Capture the cell that displays the provided text and extract its (X, Y) central coordinate. 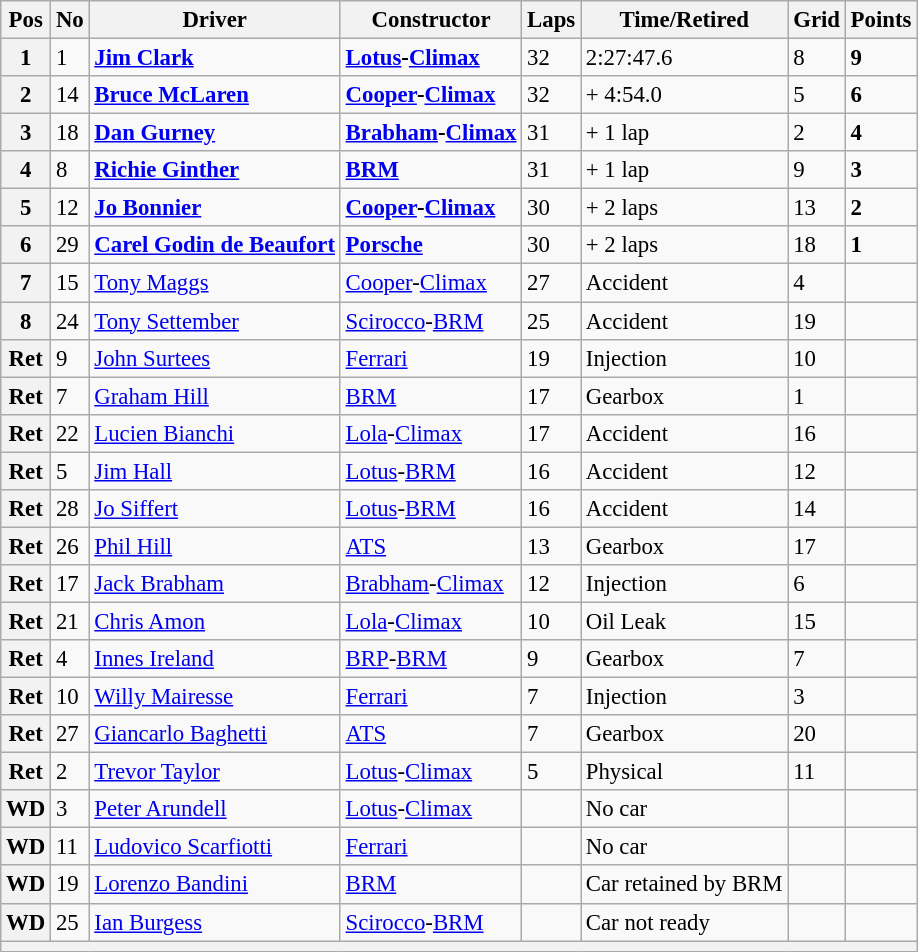
Richie Ginther (214, 170)
Dan Gurney (214, 133)
Peter Arundell (214, 809)
21 (70, 621)
26 (70, 546)
Graham Hill (214, 396)
Jack Brabham (214, 584)
Phil Hill (214, 546)
Ian Burgess (214, 922)
20 (816, 734)
Oil Leak (684, 621)
Carel Godin de Beaufort (214, 245)
Tony Maggs (214, 283)
2:27:47.6 (684, 58)
No (70, 20)
Driver (214, 20)
Trevor Taylor (214, 772)
Pos (26, 20)
Chris Amon (214, 621)
Grid (816, 20)
Car not ready (684, 922)
Jim Hall (214, 471)
29 (70, 245)
22 (70, 433)
28 (70, 509)
Jim Clark (214, 58)
Lorenzo Bandini (214, 885)
24 (70, 321)
Time/Retired (684, 20)
+ 4:54.0 (684, 95)
Constructor (430, 20)
Bruce McLaren (214, 95)
Willy Mairesse (214, 697)
Points (880, 20)
John Surtees (214, 358)
Jo Siffert (214, 509)
Giancarlo Baghetti (214, 734)
Jo Bonnier (214, 208)
Lucien Bianchi (214, 433)
Laps (552, 20)
Innes Ireland (214, 659)
BRP-BRM (430, 659)
Tony Settember (214, 321)
Car retained by BRM (684, 885)
Physical (684, 772)
Ludovico Scarfiotti (214, 847)
Porsche (430, 245)
